Pinpoint the cell where the given text exists, returning its (X, Y) midpoint coordinate. 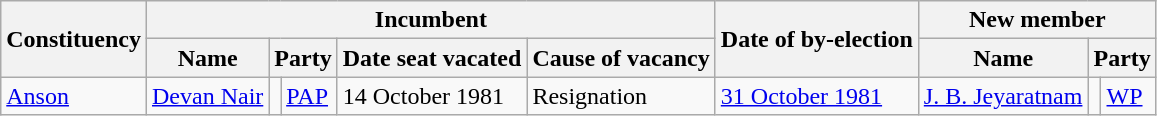
Constituency (74, 39)
WP (1128, 96)
Date seat vacated (432, 58)
Anson (74, 96)
Cause of vacancy (621, 58)
New member (1037, 20)
Devan Nair (207, 96)
Incumbent (430, 20)
31 October 1981 (816, 96)
14 October 1981 (432, 96)
J. B. Jeyaratnam (1003, 96)
Resignation (621, 96)
PAP (310, 96)
Date of by-election (816, 39)
